Locate the cell with the specified text and output its [x, y] center coordinate. 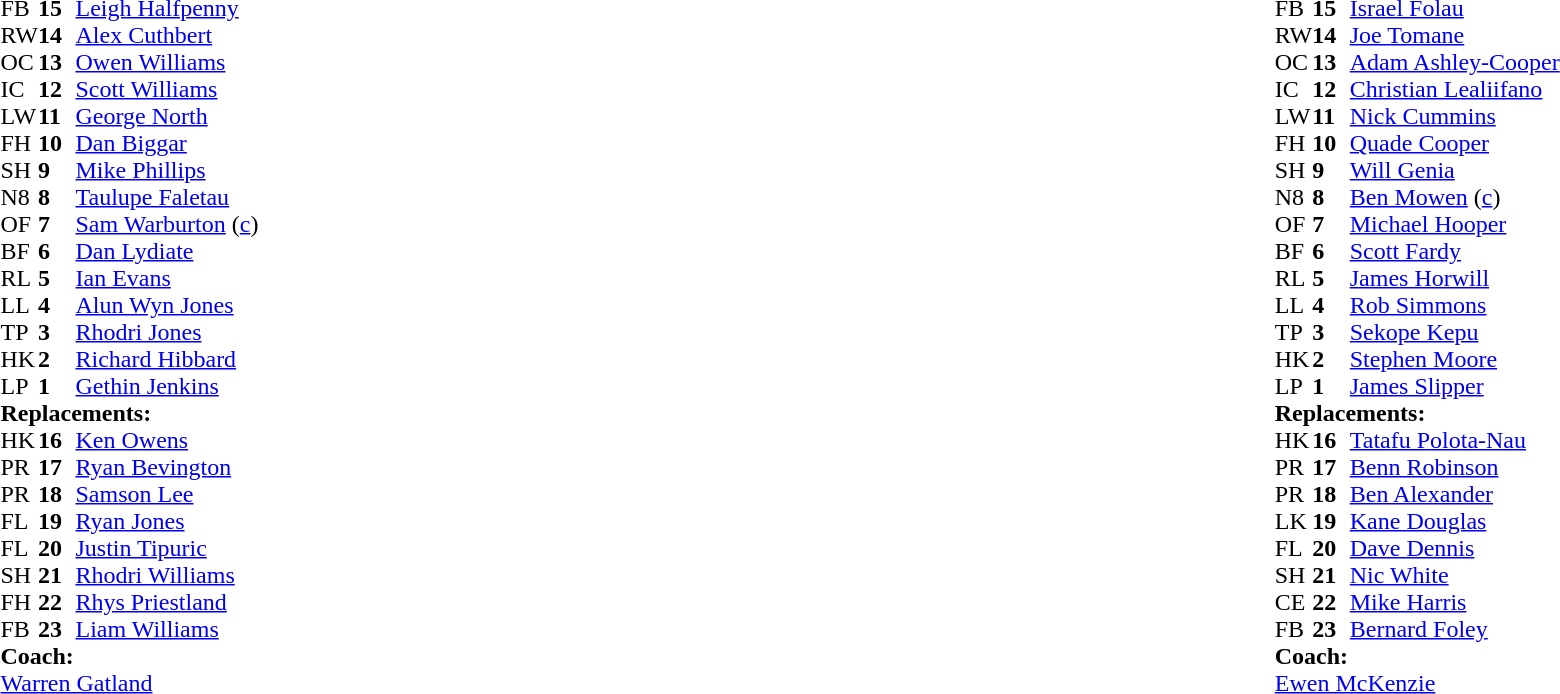
Rhodri Jones [168, 332]
Owen Williams [168, 62]
Scott Williams [168, 90]
Stephen Moore [1455, 360]
Sekope Kepu [1455, 332]
Bernard Foley [1455, 630]
Ryan Bevington [168, 468]
Ken Owens [168, 440]
James Slipper [1455, 386]
Mike Harris [1455, 602]
Justin Tipuric [168, 548]
Benn Robinson [1455, 468]
Ian Evans [168, 278]
Christian Lealiifano [1455, 90]
Scott Fardy [1455, 252]
James Horwill [1455, 278]
Nick Cummins [1455, 116]
Dave Dennis [1455, 548]
Ben Mowen (c) [1455, 198]
CE [1294, 602]
LK [1294, 522]
Liam Williams [168, 630]
Joe Tomane [1455, 36]
Michael Hooper [1455, 224]
Sam Warburton (c) [168, 224]
Adam Ashley-Cooper [1455, 62]
Rob Simmons [1455, 306]
Quade Cooper [1455, 144]
Mike Phillips [168, 170]
Rhodri Williams [168, 576]
Richard Hibbard [168, 360]
Gethin Jenkins [168, 386]
Samson Lee [168, 494]
George North [168, 116]
Alun Wyn Jones [168, 306]
Tatafu Polota-Nau [1455, 440]
Ben Alexander [1455, 494]
Alex Cuthbert [168, 36]
Taulupe Faletau [168, 198]
Kane Douglas [1455, 522]
Dan Biggar [168, 144]
Will Genia [1455, 170]
Ryan Jones [168, 522]
Rhys Priestland [168, 602]
Dan Lydiate [168, 252]
Nic White [1455, 576]
